Scan for the cell matching the given text and deliver its [x, y] coordinate at center. 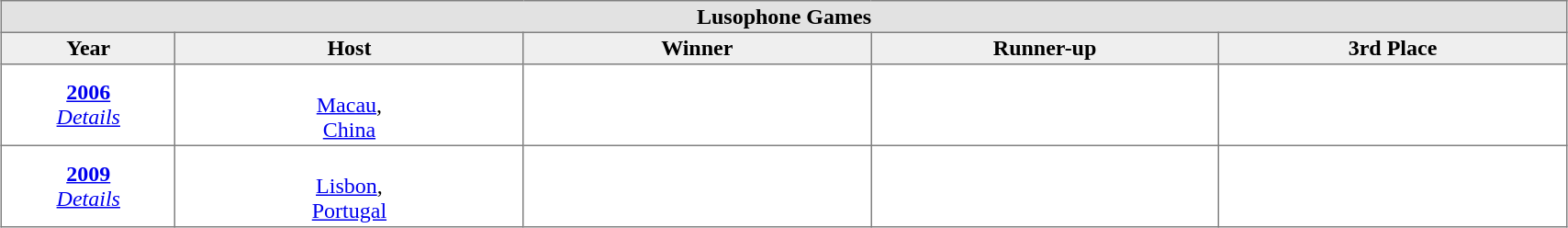
2009Details [88, 186]
Macau, China [349, 105]
3rd Place [1394, 48]
Lusophone Games [784, 17]
Lisbon, Portugal [349, 186]
Host [349, 48]
Winner [698, 48]
2006Details [88, 105]
Year [88, 48]
Runner-up [1045, 48]
